Search for the cell housing the specified text and yield its [X, Y] center coordinate. 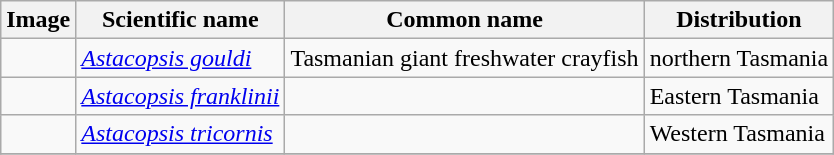
Astacopsis gouldi [180, 58]
Common name [464, 20]
Western Tasmania [739, 134]
Astacopsis franklinii [180, 96]
Astacopsis tricornis [180, 134]
Image [38, 20]
Tasmanian giant freshwater crayfish [464, 58]
Eastern Tasmania [739, 96]
Scientific name [180, 20]
Distribution [739, 20]
northern Tasmania [739, 58]
